Return the (x, y) coordinate for the center point of the cell that contains the specified text.  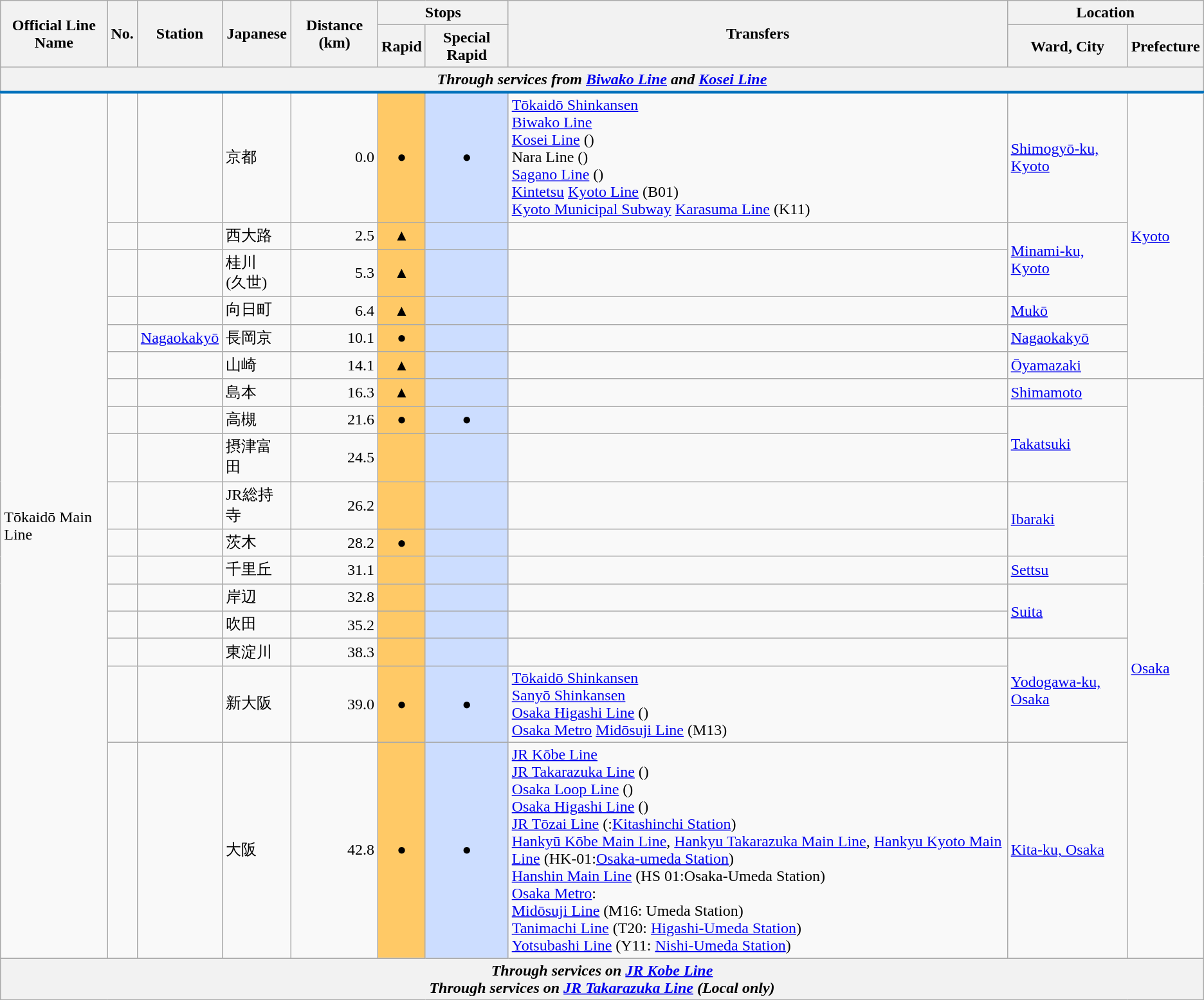
大阪 (257, 850)
35.2 (334, 625)
Suita (1068, 611)
島本 (257, 392)
6.4 (334, 311)
Ibaraki (1068, 518)
32.8 (334, 598)
38.3 (334, 652)
東淀川 (257, 652)
Kita-ku, Osaka (1068, 850)
高槻 (257, 421)
Through services on JR Kobe LineThrough services on JR Takarazuka Line (Local only) (602, 979)
Ōyamazaki (1068, 365)
No. (122, 33)
Through services from Biwako Line and Kosei Line (602, 80)
JR総持寺 (257, 505)
Minami-ku, Kyoto (1068, 260)
16.3 (334, 392)
新大阪 (257, 704)
Rapid (402, 46)
Yodogawa-ku, Osaka (1068, 691)
Osaka (1165, 668)
Tōkaidō Shinkansen Biwako Line Kosei Line () Nara Line () Sagano Line () Kintetsu Kyoto Line (B01) Kyoto Municipal Subway Karasuma Line (K11) (758, 157)
Transfers (758, 33)
2.5 (334, 235)
31.1 (334, 570)
長岡京 (257, 338)
Location (1105, 13)
39.0 (334, 704)
0.0 (334, 157)
5.3 (334, 273)
Tōkaidō Main Line (54, 525)
Takatsuki (1068, 444)
茨木 (257, 543)
Shimogyō-ku, Kyoto (1068, 157)
Distance (km) (334, 33)
Special Rapid (467, 46)
Ward, City (1068, 46)
岸辺 (257, 598)
西大路 (257, 235)
Station (179, 33)
Prefecture (1165, 46)
千里丘 (257, 570)
28.2 (334, 543)
Official Line Name (54, 33)
Tōkaidō Shinkansen Sanyō Shinkansen Osaka Higashi Line () Osaka Metro Midōsuji Line (M13) (758, 704)
吹田 (257, 625)
京都 (257, 157)
21.6 (334, 421)
42.8 (334, 850)
Kyoto (1165, 235)
桂川(久世) (257, 273)
摂津富田 (257, 457)
Settsu (1068, 570)
24.5 (334, 457)
26.2 (334, 505)
Mukō (1068, 311)
14.1 (334, 365)
山崎 (257, 365)
Stops (444, 13)
10.1 (334, 338)
Shimamoto (1068, 392)
Japanese (257, 33)
向日町 (257, 311)
